Extract the [x, y] coordinate from the center of the cell holding the provided text.  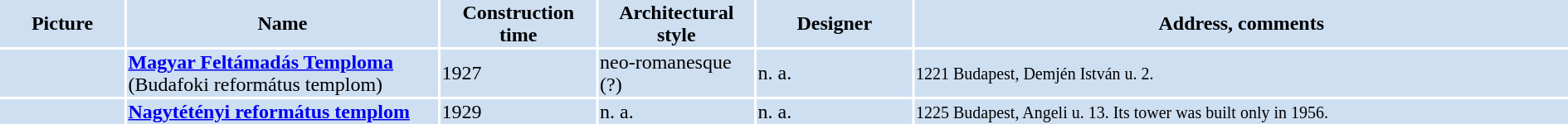
Construction time [519, 23]
neo-romanesque (?) [677, 73]
1929 [519, 112]
Architectural style [677, 23]
Address, comments [1241, 23]
Designer [835, 23]
Magyar Feltámadás Temploma (Budafoki református templom) [282, 73]
Picture [62, 23]
1927 [519, 73]
1221 Budapest, Demjén István u. 2. [1241, 73]
Nagytétényi református templom [282, 112]
1225 Budapest, Angeli u. 13. Its tower was built only in 1956. [1241, 112]
Name [282, 23]
